Detect which cell encompasses the target text, then output its [X, Y] center coordinate. 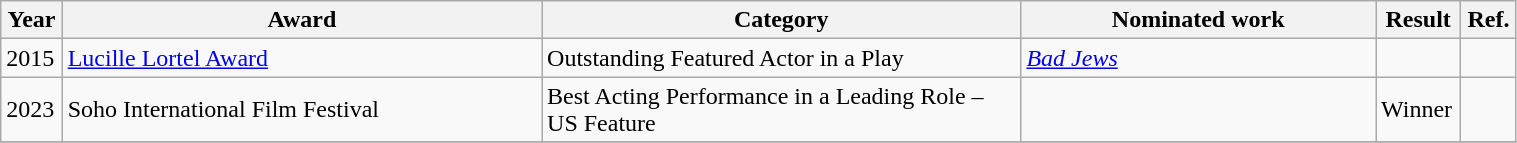
2023 [32, 110]
Year [32, 20]
Soho International Film Festival [302, 110]
2015 [32, 58]
Category [782, 20]
Ref. [1488, 20]
Award [302, 20]
Result [1418, 20]
Nominated work [1198, 20]
Bad Jews [1198, 58]
Outstanding Featured Actor in a Play [782, 58]
Winner [1418, 110]
Lucille Lortel Award [302, 58]
Best Acting Performance in a Leading Role – US Feature [782, 110]
